Provide the (x, y) coordinate of the cell's center where the given text is located.  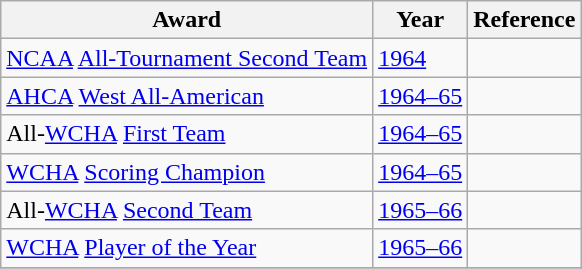
All-WCHA Second Team (187, 210)
Award (187, 20)
WCHA Player of the Year (187, 248)
All-WCHA First Team (187, 134)
1964 (420, 58)
Year (420, 20)
Reference (524, 20)
AHCA West All-American (187, 96)
WCHA Scoring Champion (187, 172)
NCAA All-Tournament Second Team (187, 58)
